Provide the (x, y) coordinate of the cell's center where the given text is located.  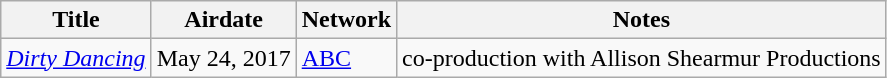
Network (346, 20)
Notes (642, 20)
ABC (346, 58)
Title (76, 20)
May 24, 2017 (224, 58)
co-production with Allison Shearmur Productions (642, 58)
Dirty Dancing (76, 58)
Airdate (224, 20)
